For the text-containing cell, return its midpoint in (X, Y) coordinate format. 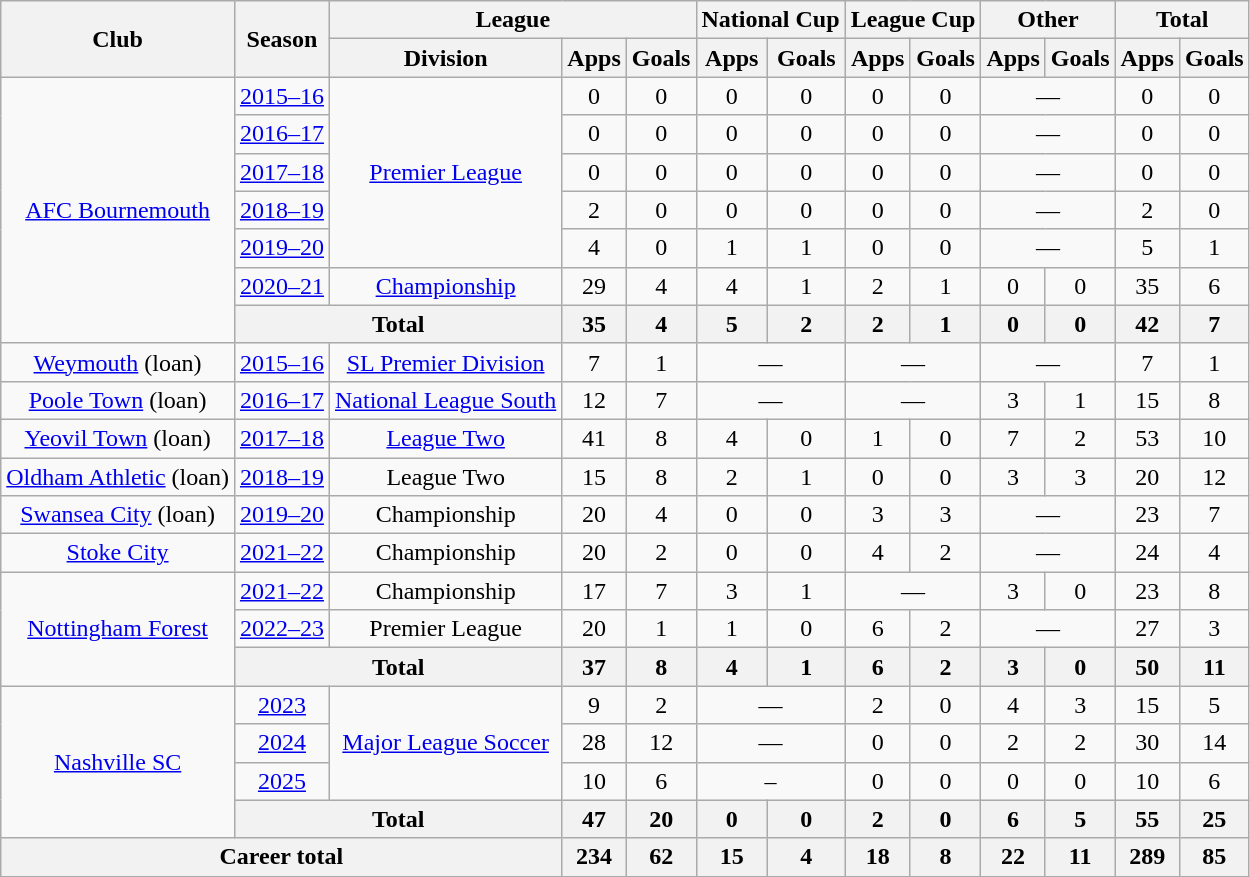
Weymouth (loan) (118, 362)
2024 (282, 743)
17 (594, 591)
289 (1147, 857)
Swansea City (loan) (118, 515)
22 (1013, 857)
Nottingham Forest (118, 629)
234 (594, 857)
League (512, 20)
37 (594, 667)
55 (1147, 819)
2022–23 (282, 629)
Season (282, 39)
30 (1147, 743)
9 (594, 705)
Career total (282, 857)
14 (1214, 743)
28 (594, 743)
85 (1214, 857)
41 (594, 438)
Stoke City (118, 553)
62 (661, 857)
2020–21 (282, 286)
National League South (445, 400)
– (770, 781)
24 (1147, 553)
SL Premier Division (445, 362)
50 (1147, 667)
National Cup (770, 20)
Poole Town (loan) (118, 400)
25 (1214, 819)
Yeovil Town (loan) (118, 438)
Club (118, 39)
27 (1147, 629)
League Cup (913, 20)
18 (878, 857)
42 (1147, 324)
Major League Soccer (445, 743)
Nashville SC (118, 762)
2025 (282, 781)
Other (1048, 20)
Oldham Athletic (loan) (118, 477)
53 (1147, 438)
2023 (282, 705)
AFC Bournemouth (118, 210)
Division (445, 58)
29 (594, 286)
47 (594, 819)
